Pinpoint the cell where the given text exists, returning its (X, Y) midpoint coordinate. 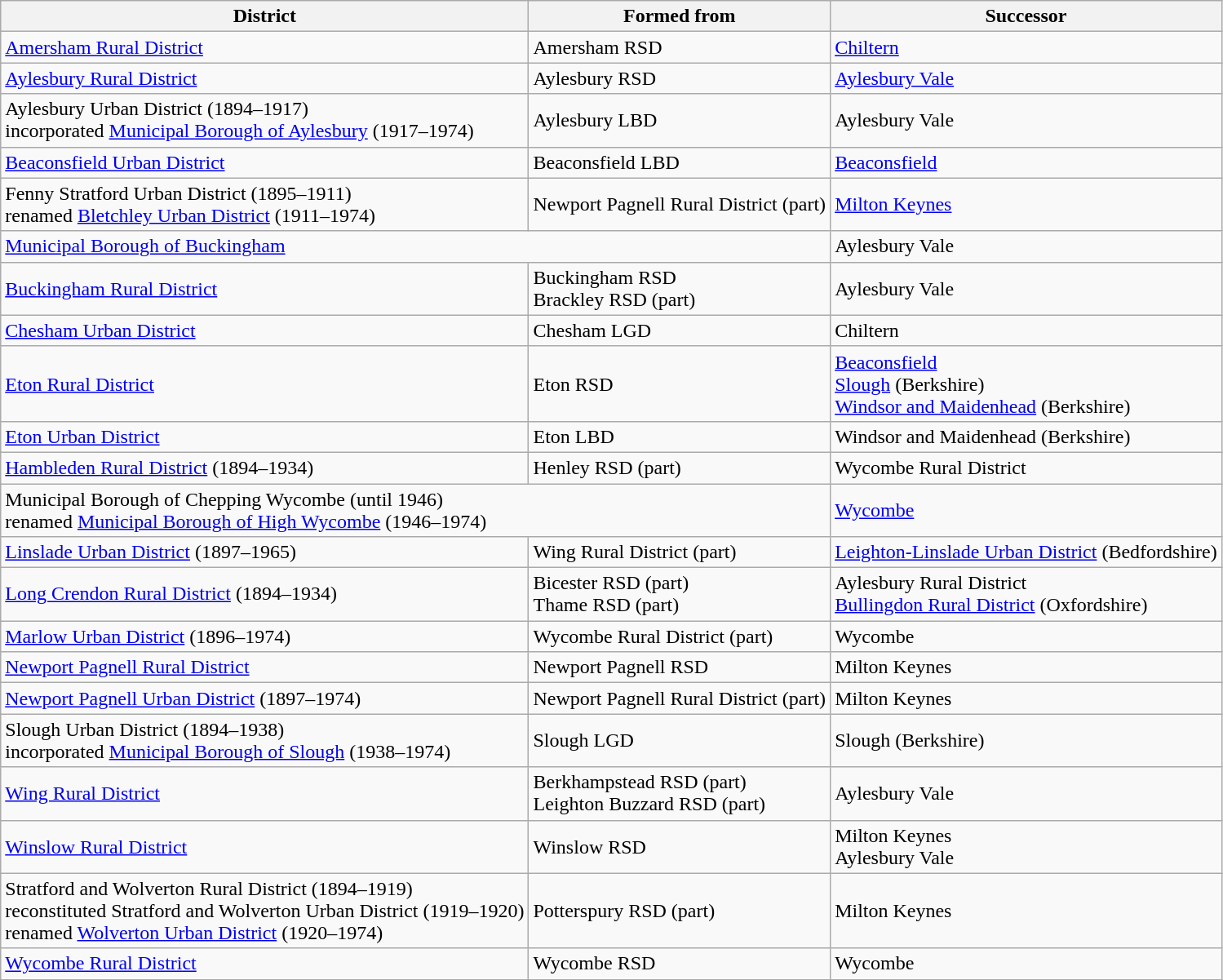
Buckingham Rural District (264, 289)
Amersham Rural District (264, 47)
Long Crendon Rural District (1894–1934) (264, 594)
District (264, 16)
Milton KeynesAylesbury Vale (1026, 847)
Windsor and Maidenhead (Berkshire) (1026, 437)
Amersham RSD (680, 47)
Municipal Borough of Chepping Wycombe (until 1946)renamed Municipal Borough of High Wycombe (1946–1974) (416, 509)
Aylesbury RSD (680, 78)
Slough LGD (680, 741)
Berkhampstead RSD (part)Leighton Buzzard RSD (part) (680, 793)
Eton Rural District (264, 384)
Slough Urban District (1894–1938)incorporated Municipal Borough of Slough (1938–1974) (264, 741)
Aylesbury Rural District (264, 78)
Wing Rural District (264, 793)
Wing Rural District (part) (680, 552)
Beaconsfield LBD (680, 162)
Henley RSD (part) (680, 468)
Slough (Berkshire) (1026, 741)
Fenny Stratford Urban District (1895–1911)renamed Bletchley Urban District (1911–1974) (264, 204)
Beaconsfield Urban District (264, 162)
Aylesbury Rural DistrictBullingdon Rural District (Oxfordshire) (1026, 594)
Wycombe Rural District (part) (680, 636)
Winslow RSD (680, 847)
BeaconsfieldSlough (Berkshire)Windsor and Maidenhead (Berkshire) (1026, 384)
Wycombe RSD (680, 964)
Beaconsfield (1026, 162)
Potterspury RSD (part) (680, 911)
Successor (1026, 16)
Bicester RSD (part)Thame RSD (part) (680, 594)
Eton RSD (680, 384)
Buckingham RSDBrackley RSD (part) (680, 289)
Winslow Rural District (264, 847)
Eton LBD (680, 437)
Marlow Urban District (1896–1974) (264, 636)
Linslade Urban District (1897–1965) (264, 552)
Formed from (680, 16)
Leighton-Linslade Urban District (Bedfordshire) (1026, 552)
Newport Pagnell RSD (680, 667)
Municipal Borough of Buckingham (416, 246)
Aylesbury LBD (680, 121)
Eton Urban District (264, 437)
Newport Pagnell Urban District (1897–1974) (264, 698)
Chesham LGD (680, 330)
Chesham Urban District (264, 330)
Newport Pagnell Rural District (264, 667)
Aylesbury Urban District (1894–1917)incorporated Municipal Borough of Aylesbury (1917–1974) (264, 121)
Hambleden Rural District (1894–1934) (264, 468)
